Provide the (x, y) coordinate of the cell's center where the given text is located.  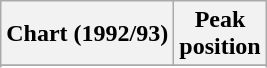
Chart (1992/93) (88, 34)
Peak position (220, 34)
